Determine the [x, y] coordinate at the center of the cell enclosing the given text.  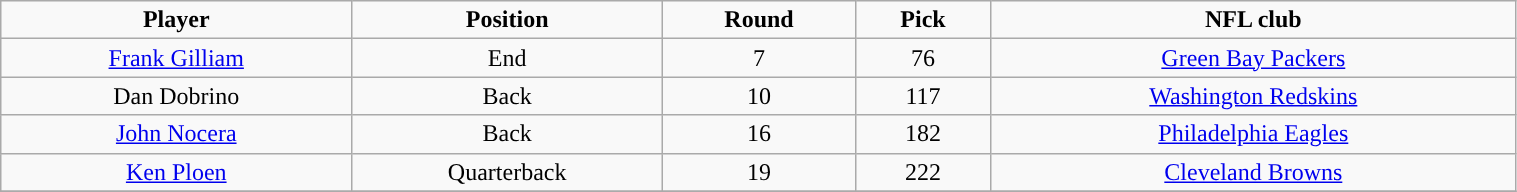
Dan Dobrino [176, 96]
Ken Ploen [176, 172]
Position [508, 20]
NFL club [1254, 20]
10 [760, 96]
Round [760, 20]
182 [922, 134]
16 [760, 134]
Washington Redskins [1254, 96]
Green Bay Packers [1254, 58]
End [508, 58]
222 [922, 172]
Cleveland Browns [1254, 172]
Quarterback [508, 172]
117 [922, 96]
Player [176, 20]
Pick [922, 20]
Philadelphia Eagles [1254, 134]
19 [760, 172]
John Nocera [176, 134]
Frank Gilliam [176, 58]
7 [760, 58]
76 [922, 58]
